Locate the cell with the specified text and output its (x, y) center coordinate. 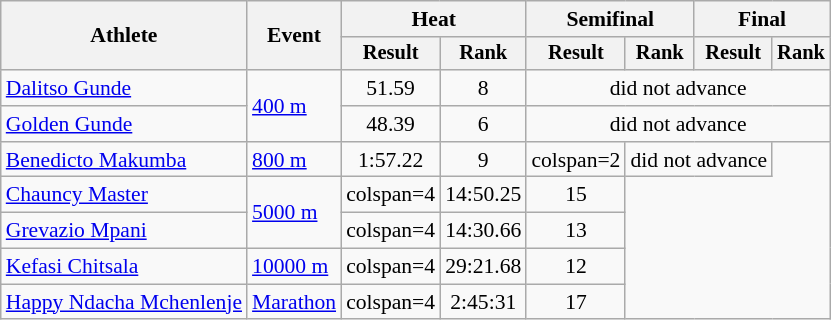
Heat (434, 19)
Athlete (124, 36)
9 (483, 160)
14:30.66 (483, 231)
Event (294, 36)
Happy Ndacha Mchenlenje (124, 302)
Benedicto Makumba (124, 160)
13 (576, 231)
Final (762, 19)
Dalitso Gunde (124, 88)
Semifinal (610, 19)
2:45:31 (483, 302)
5000 m (294, 212)
8 (483, 88)
10000 m (294, 267)
800 m (294, 160)
17 (576, 302)
Kefasi Chitsala (124, 267)
12 (576, 267)
400 m (294, 106)
48.39 (390, 124)
Chauncy Master (124, 195)
15 (576, 195)
14:50.25 (483, 195)
Grevazio Mpani (124, 231)
1:57.22 (390, 160)
51.59 (390, 88)
colspan=2 (576, 160)
29:21.68 (483, 267)
6 (483, 124)
Marathon (294, 302)
Golden Gunde (124, 124)
